Identify which cell holds the provided text, then report its [X, Y] central coordinate. 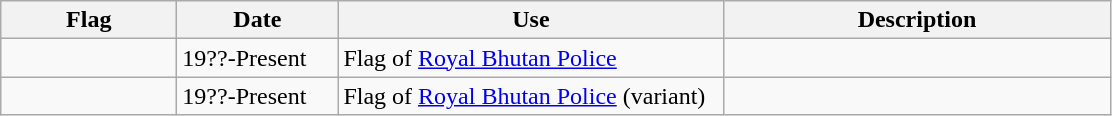
Flag of Royal Bhutan Police [531, 58]
Description [917, 20]
Use [531, 20]
Flag [89, 20]
Date [258, 20]
Flag of Royal Bhutan Police (variant) [531, 96]
